From the cell containing the given text, extract its center point as (x, y) coordinate. 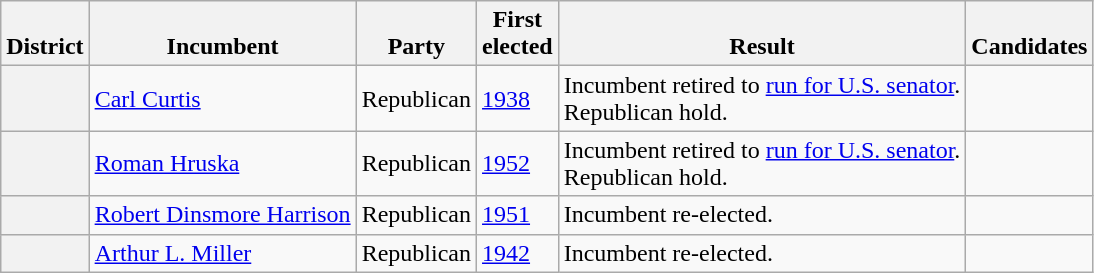
District (45, 34)
Party (416, 34)
Result (762, 34)
Candidates (1030, 34)
1942 (518, 253)
1951 (518, 215)
Firstelected (518, 34)
Robert Dinsmore Harrison (222, 215)
1952 (518, 164)
Carl Curtis (222, 98)
Arthur L. Miller (222, 253)
Incumbent (222, 34)
Roman Hruska (222, 164)
1938 (518, 98)
